Return the (x, y) coordinate for the center point of the cell that contains the specified text.  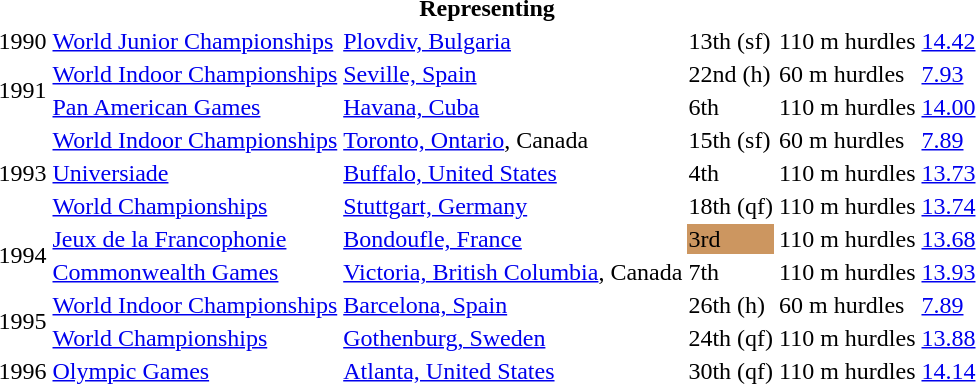
4th (731, 173)
22nd (h) (731, 74)
Bondoufle, France (513, 239)
Stuttgart, Germany (513, 206)
24th (qf) (731, 338)
Commonwealth Games (195, 272)
Havana, Cuba (513, 107)
Plovdiv, Bulgaria (513, 41)
26th (h) (731, 305)
Barcelona, Spain (513, 305)
Pan American Games (195, 107)
World Junior Championships (195, 41)
3rd (731, 239)
6th (731, 107)
13th (sf) (731, 41)
Gothenburg, Sweden (513, 338)
Jeux de la Francophonie (195, 239)
18th (qf) (731, 206)
Toronto, Ontario, Canada (513, 140)
15th (sf) (731, 140)
Seville, Spain (513, 74)
7th (731, 272)
Buffalo, United States (513, 173)
Victoria, British Columbia, Canada (513, 272)
Universiade (195, 173)
